Extract the (x, y) coordinate from the center of the cell holding the provided text.  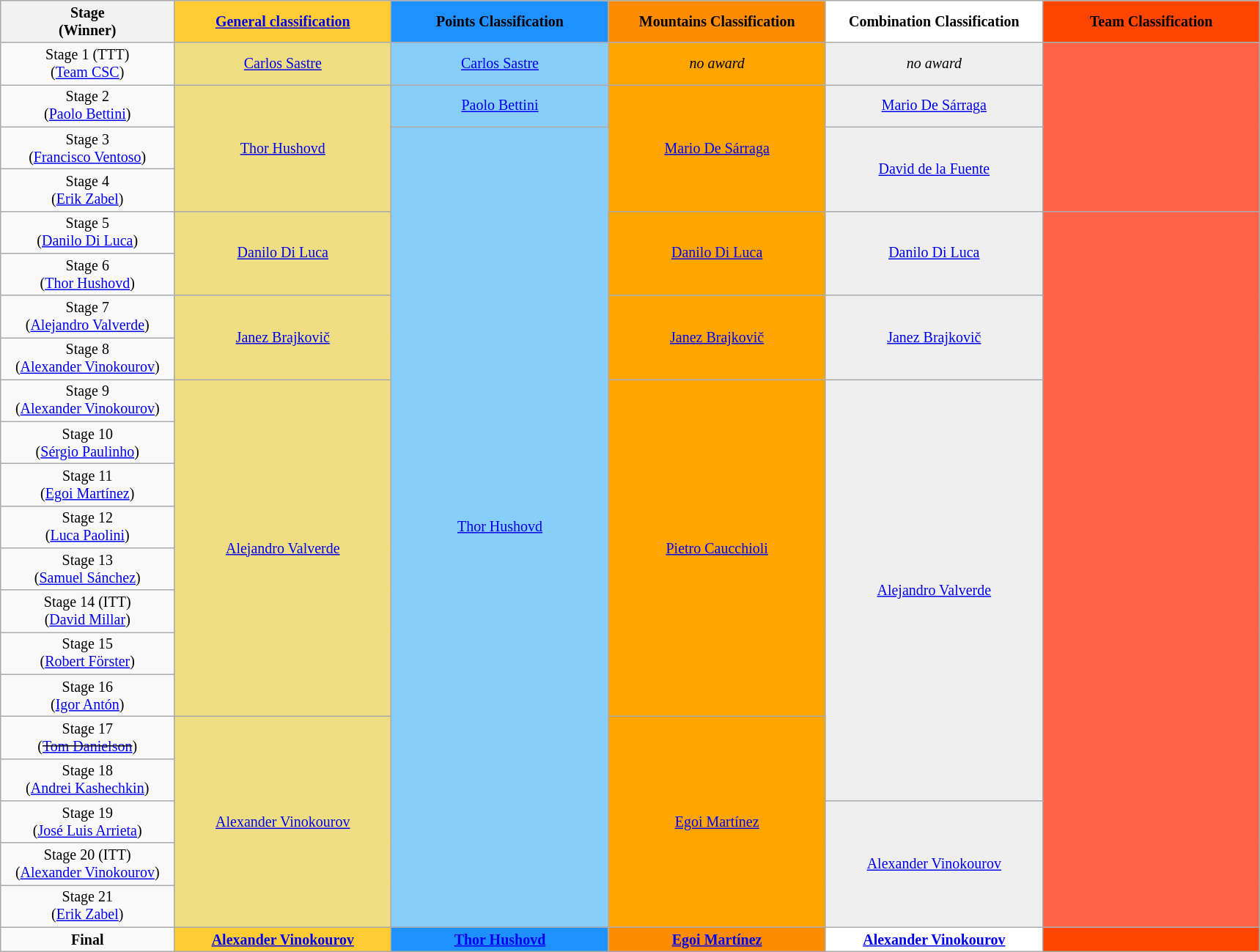
General classification (283, 22)
Stage 18 (Andrei Kashechkin) (88, 780)
Stage 19 (José Luis Arrieta) (88, 822)
Stage(Winner) (88, 22)
Stage 16 (Igor Antón) (88, 696)
Stage 2 (Paolo Bettini) (88, 106)
Stage 13 (Samuel Sánchez) (88, 569)
Stage 17 (Tom Danielson) (88, 737)
Points Classification (500, 22)
Combination Classification (934, 22)
Stage 6 (Thor Hushovd) (88, 274)
Stage 21 (Erik Zabel) (88, 906)
Stage 1 (TTT)(Team CSC) (88, 64)
Stage 8 (Alexander Vinokourov) (88, 359)
Stage 14 (ITT)(David Millar) (88, 611)
Stage 11 (Egoi Martínez) (88, 485)
Paolo Bettini (500, 106)
Stage 4 (Erik Zabel) (88, 191)
Stage 15 (Robert Förster) (88, 654)
Team Classification (1151, 22)
Stage 3 (Francisco Ventoso) (88, 148)
Pietro Caucchioli (717, 548)
Stage 20 (ITT)(Alexander Vinokourov) (88, 863)
Stage 7 (Alejandro Valverde) (88, 317)
Final (88, 940)
Stage 10 (Sérgio Paulinho) (88, 443)
Stage 12 (Luca Paolini) (88, 528)
Stage 9 (Alexander Vinokourov) (88, 400)
Stage 5 (Danilo Di Luca) (88, 232)
David de la Fuente (934, 169)
Mountains Classification (717, 22)
